Scan for the cell matching the given text and deliver its [X, Y] coordinate at center. 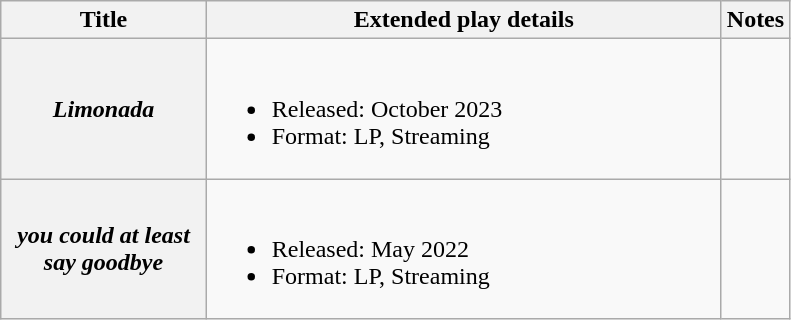
Title [104, 20]
Extended play details [464, 20]
Limonada [104, 109]
Released: May 2022Format: LP, Streaming [464, 249]
you could at least say goodbye [104, 249]
Released: October 2023Format: LP, Streaming [464, 109]
Notes [755, 20]
